From the cell containing the given text, extract its center point as (x, y) coordinate. 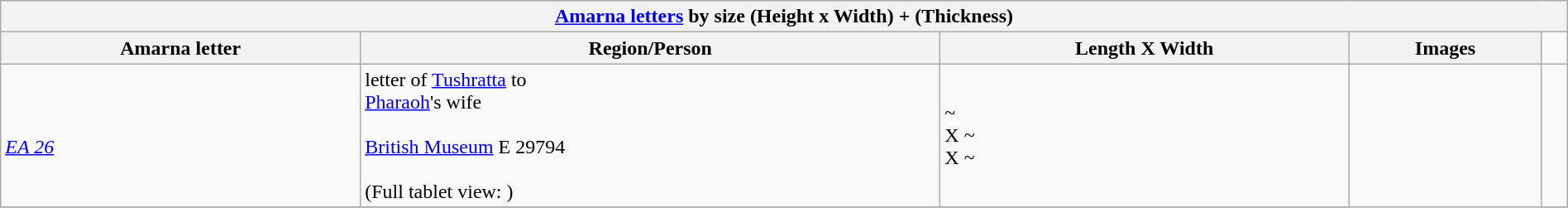
letter of Tushratta to Pharaoh's wife British Museum E 29794 (Full tablet view: ) (650, 136)
~ X ~ X ~ (1145, 136)
Amarna letters by size (Height x Width) + (Thickness) (784, 17)
EA 26 (180, 136)
Amarna letter (180, 48)
Length X Width (1145, 48)
Region/Person (650, 48)
Images (1446, 48)
